Search for the cell housing the specified text and yield its [X, Y] center coordinate. 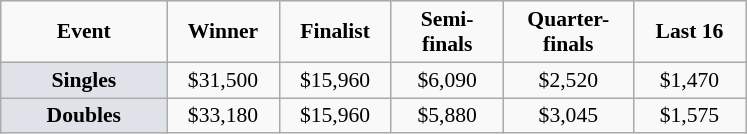
Doubles [84, 116]
Event [84, 32]
Quarter-finals [568, 32]
Semi-finals [447, 32]
$5,880 [447, 116]
$1,575 [689, 116]
$2,520 [568, 80]
$6,090 [447, 80]
$31,500 [223, 80]
$3,045 [568, 116]
Singles [84, 80]
$33,180 [223, 116]
$1,470 [689, 80]
Winner [223, 32]
Last 16 [689, 32]
Finalist [335, 32]
